Scan for the cell matching the given text and deliver its [x, y] coordinate at center. 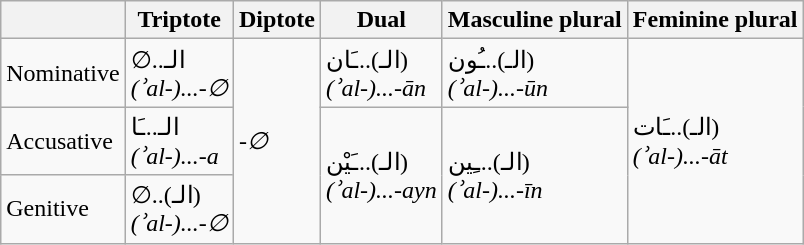
الـ)..ـَيْن)(ʾal-)...-ayn [381, 175]
الـ)..ـَات)(ʾal-)...-āt [715, 141]
الـ)..ـِين)(ʾal-)...-īn [534, 175]
Nominative [63, 73]
Genitive [63, 209]
الـ..ـَا(ʾal-)...-a [179, 141]
Dual [381, 20]
Accusative [63, 141]
الـ)..ـَان)(ʾal-)...-ān [381, 73]
∅..(الـ)(ʾal-)...-∅ [179, 209]
-∅ [276, 141]
∅..الـ(ʾal-)...-∅ [179, 73]
Triptote [179, 20]
الـ)..ـُون)(ʾal-)...-ūn [534, 73]
Feminine plural [715, 20]
Masculine plural [534, 20]
Diptote [276, 20]
